Identify which cell holds the provided text, then report its (X, Y) central coordinate. 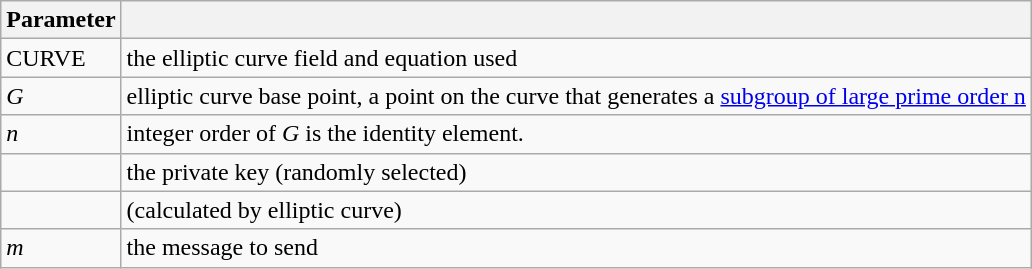
CURVE (61, 58)
m (61, 248)
elliptic curve base point, a point on the curve that generates a subgroup of large prime order n (576, 96)
n (61, 134)
the elliptic curve field and equation used (576, 58)
Parameter (61, 20)
G (61, 96)
integer order of G is the identity element. (576, 134)
(calculated by elliptic curve) (576, 210)
the message to send (576, 248)
the private key (randomly selected) (576, 172)
